Capture the cell that displays the provided text and extract its (X, Y) central coordinate. 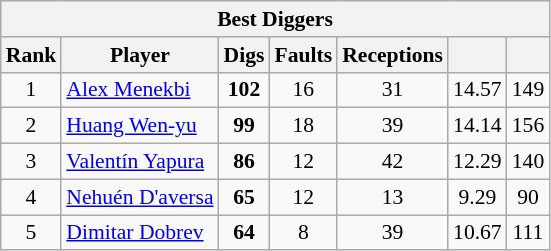
86 (244, 162)
140 (528, 162)
90 (528, 197)
1 (32, 90)
4 (32, 197)
31 (392, 90)
12.29 (478, 162)
111 (528, 233)
Dimitar Dobrev (140, 233)
Valentín Yapura (140, 162)
102 (244, 90)
9.29 (478, 197)
5 (32, 233)
18 (303, 126)
Rank (32, 55)
64 (244, 233)
Alex Menekbi (140, 90)
2 (32, 126)
99 (244, 126)
Nehuén D'aversa (140, 197)
65 (244, 197)
42 (392, 162)
Best Diggers (276, 19)
149 (528, 90)
14.57 (478, 90)
Huang Wen-yu (140, 126)
16 (303, 90)
Digs (244, 55)
3 (32, 162)
13 (392, 197)
10.67 (478, 233)
156 (528, 126)
Faults (303, 55)
8 (303, 233)
14.14 (478, 126)
Receptions (392, 55)
Player (140, 55)
